Return the (x, y) coordinate for the center point of the cell that contains the specified text.  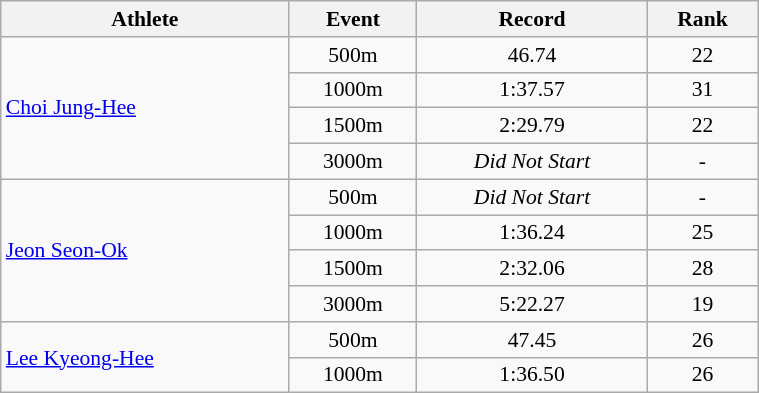
Rank (702, 19)
Event (353, 19)
46.74 (532, 55)
19 (702, 304)
25 (702, 233)
47.45 (532, 340)
31 (702, 90)
Record (532, 19)
1:37.57 (532, 90)
1:36.50 (532, 375)
2:32.06 (532, 269)
1:36.24 (532, 233)
Athlete (145, 19)
5:22.27 (532, 304)
Choi Jung-Hee (145, 108)
Jeon Seon-Ok (145, 250)
Lee Kyeong-Hee (145, 358)
28 (702, 269)
2:29.79 (532, 126)
